Locate the cell with the specified text and output its [X, Y] center coordinate. 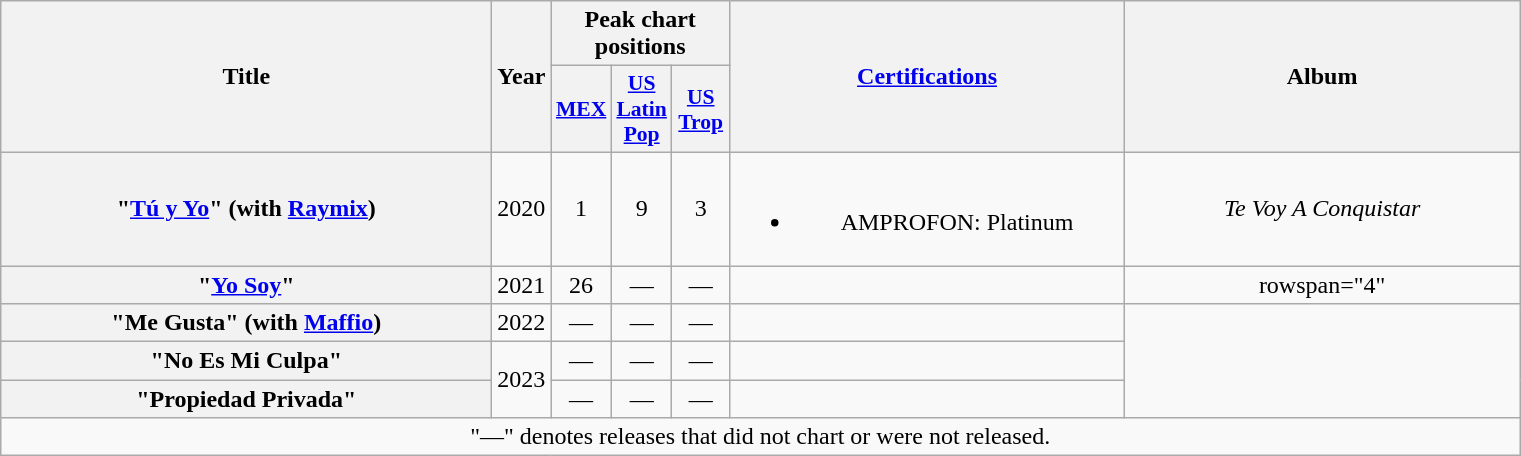
"Tú y Yo" (with Raymix) [246, 208]
Title [246, 77]
2020 [522, 208]
26 [581, 285]
rowspan="4" [1322, 285]
Album [1322, 77]
"Me Gusta" (with Maffio) [246, 323]
"—" denotes releases that did not chart or were not released. [760, 437]
Year [522, 77]
MEX [581, 110]
Te Voy A Conquistar [1322, 208]
USTrop [701, 110]
"No Es Mi Culpa" [246, 361]
"Yo Soy" [246, 285]
Peak chart positions [640, 34]
2022 [522, 323]
USLatin Pop [642, 110]
"Propiedad Privada" [246, 399]
AMPROFON: Platinum [928, 208]
2021 [522, 285]
Certifications [928, 77]
3 [701, 208]
1 [581, 208]
2023 [522, 380]
9 [642, 208]
